Pinpoint the cell where the given text exists, returning its [X, Y] midpoint coordinate. 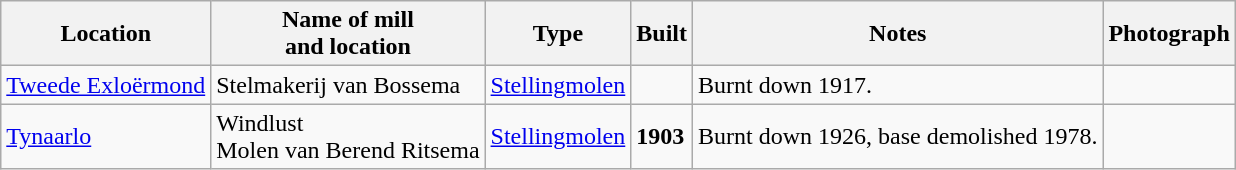
WindlustMolen van Berend Ritsema [348, 136]
Name of milland location [348, 34]
Burnt down 1926, base demolished 1978. [898, 136]
1903 [662, 136]
Tweede Exloërmond [106, 85]
Notes [898, 34]
Type [558, 34]
Location [106, 34]
Tynaarlo [106, 136]
Stelmakerij van Bossema [348, 85]
Photograph [1169, 34]
Built [662, 34]
Burnt down 1917. [898, 85]
